Detect which cell encompasses the target text, then output its (X, Y) center coordinate. 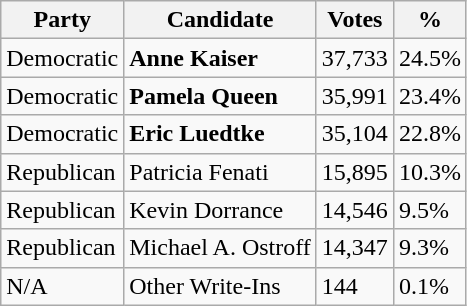
24.5% (430, 58)
22.8% (430, 134)
Party (62, 20)
35,991 (354, 96)
37,733 (354, 58)
Votes (354, 20)
35,104 (354, 134)
Kevin Dorrance (220, 210)
Patricia Fenati (220, 172)
Anne Kaiser (220, 58)
Michael A. Ostroff (220, 248)
15,895 (354, 172)
Candidate (220, 20)
% (430, 20)
Pamela Queen (220, 96)
Eric Luedtke (220, 134)
9.5% (430, 210)
Other Write-Ins (220, 286)
9.3% (430, 248)
144 (354, 286)
23.4% (430, 96)
N/A (62, 286)
10.3% (430, 172)
14,546 (354, 210)
0.1% (430, 286)
14,347 (354, 248)
